Locate the cell with the specified text and output its (X, Y) center coordinate. 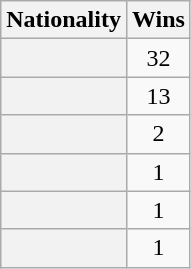
Nationality (64, 20)
13 (158, 96)
32 (158, 58)
Wins (158, 20)
2 (158, 134)
